For the text-containing cell, return its midpoint in [X, Y] coordinate format. 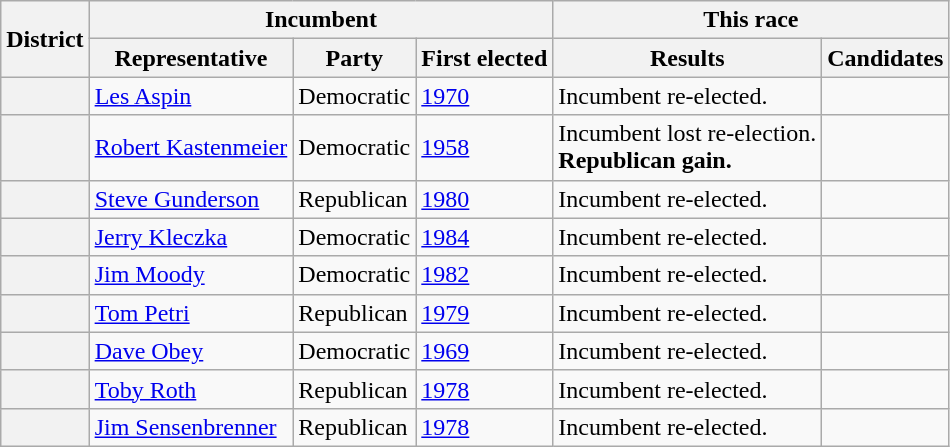
Steve Gunderson [191, 199]
Incumbent lost re-election.Republican gain. [688, 148]
Results [688, 58]
Robert Kastenmeier [191, 148]
1984 [484, 237]
District [45, 39]
1979 [484, 313]
Tom Petri [191, 313]
1958 [484, 148]
Dave Obey [191, 351]
Les Aspin [191, 96]
Jerry Kleczka [191, 237]
This race [751, 20]
Toby Roth [191, 389]
Jim Moody [191, 275]
Representative [191, 58]
Jim Sensenbrenner [191, 427]
1969 [484, 351]
Incumbent [321, 20]
Party [354, 58]
Candidates [886, 58]
First elected [484, 58]
1970 [484, 96]
1980 [484, 199]
1982 [484, 275]
